Return the (x, y) coordinate for the center point of the cell that contains the specified text.  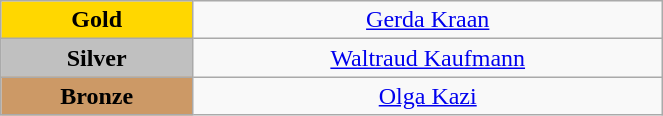
Silver (97, 58)
Olga Kazi (428, 96)
Waltraud Kaufmann (428, 58)
Gerda Kraan (428, 20)
Gold (97, 20)
Bronze (97, 96)
